Search for the cell housing the specified text and yield its [x, y] center coordinate. 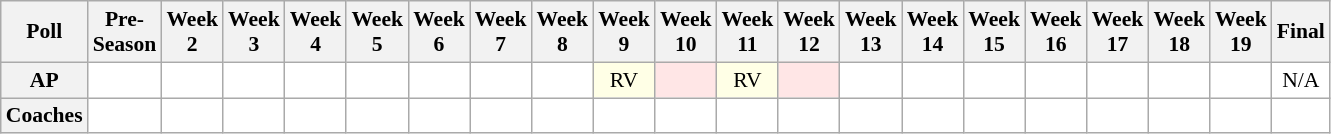
Week10 [686, 32]
Week4 [316, 32]
Week15 [994, 32]
Week14 [933, 32]
Week5 [377, 32]
Week9 [624, 32]
Final [1301, 32]
Week6 [439, 32]
N/A [1301, 80]
Week7 [501, 32]
Week19 [1241, 32]
Week3 [254, 32]
Week2 [192, 32]
AP [44, 80]
Week8 [562, 32]
Week12 [809, 32]
Week17 [1118, 32]
Week11 [748, 32]
Poll [44, 32]
Pre-Season [125, 32]
Week13 [871, 32]
Week18 [1179, 32]
Week16 [1056, 32]
Coaches [44, 116]
